Pinpoint the cell where the given text exists, returning its [X, Y] midpoint coordinate. 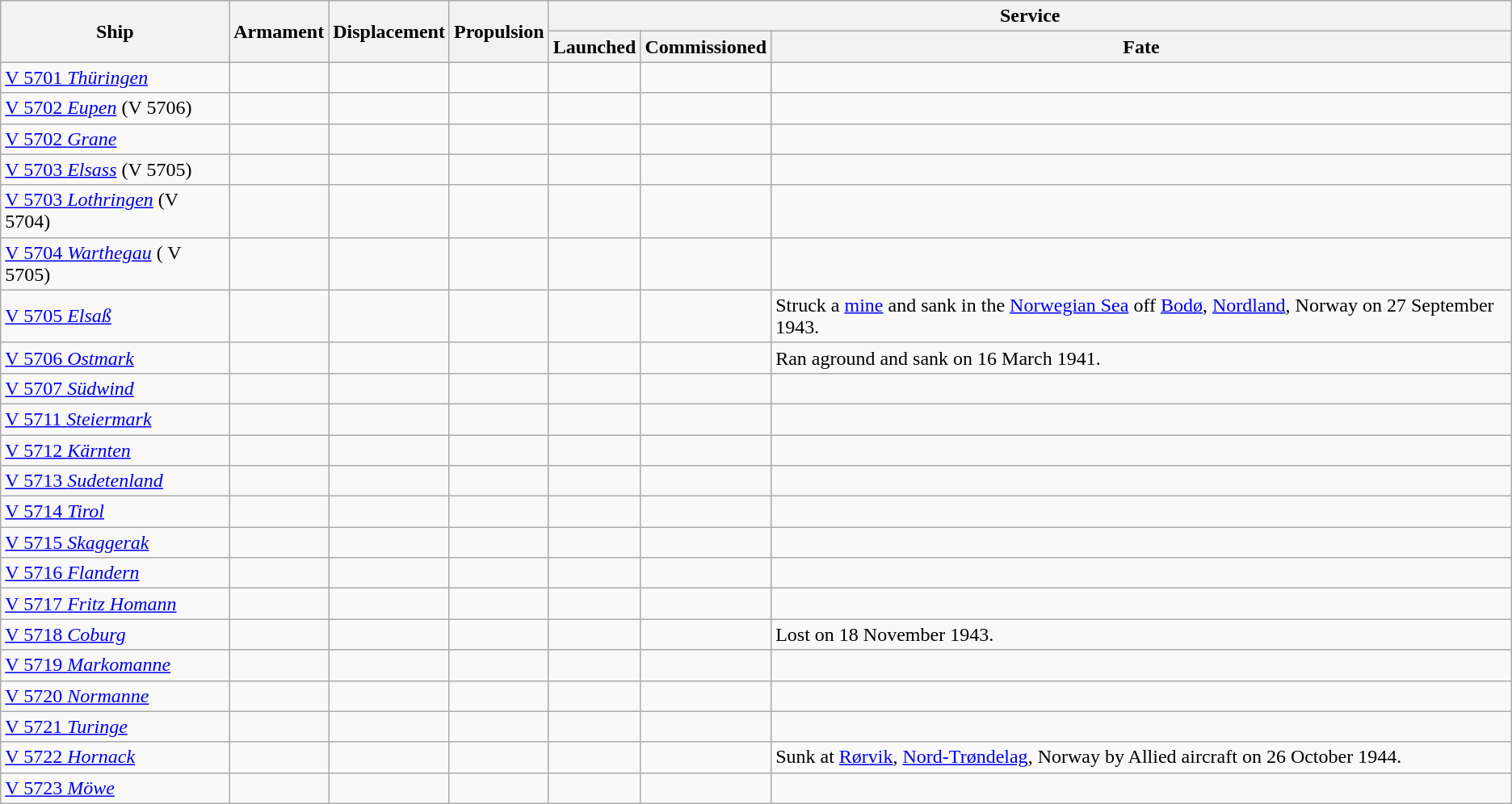
Propulsion [499, 31]
V 5723 Möwe [115, 788]
Armament [279, 31]
V 5720 Normanne [115, 696]
V 5703 Lothringen (V 5704) [115, 211]
V 5722 Hornack [115, 757]
Lost on 18 November 1943. [1142, 634]
V 5721 Turinge [115, 727]
V 5711 Steiermark [115, 419]
V 5717 Fritz Homann [115, 604]
V 5701 Thüringen [115, 77]
V 5704 Warthegau ( V 5705) [115, 263]
V 5702 Grane [115, 139]
Struck a mine and sank in the Norwegian Sea off Bodø, Nordland, Norway on 27 September 1943. [1142, 316]
V 5713 Sudetenland [115, 481]
V 5716 Flandern [115, 573]
V 5715 Skaggerak [115, 542]
V 5712 Kärnten [115, 450]
Launched [594, 47]
V 5707 Südwind [115, 388]
V 5718 Coburg [115, 634]
V 5702 Eupen (V 5706) [115, 108]
Sunk at Rørvik, Nord-Trøndelag, Norway by Allied aircraft on 26 October 1944. [1142, 757]
Displacement [389, 31]
Ship [115, 31]
Service [1030, 16]
V 5703 Elsass (V 5705) [115, 170]
Commissioned [706, 47]
V 5706 Ostmark [115, 358]
Ran aground and sank on 16 March 1941. [1142, 358]
Fate [1142, 47]
V 5714 Tirol [115, 512]
V 5719 Markomanne [115, 665]
V 5705 Elsaß [115, 316]
